Find where the given text appears and provide that cell's center as (X, Y) coordinate. 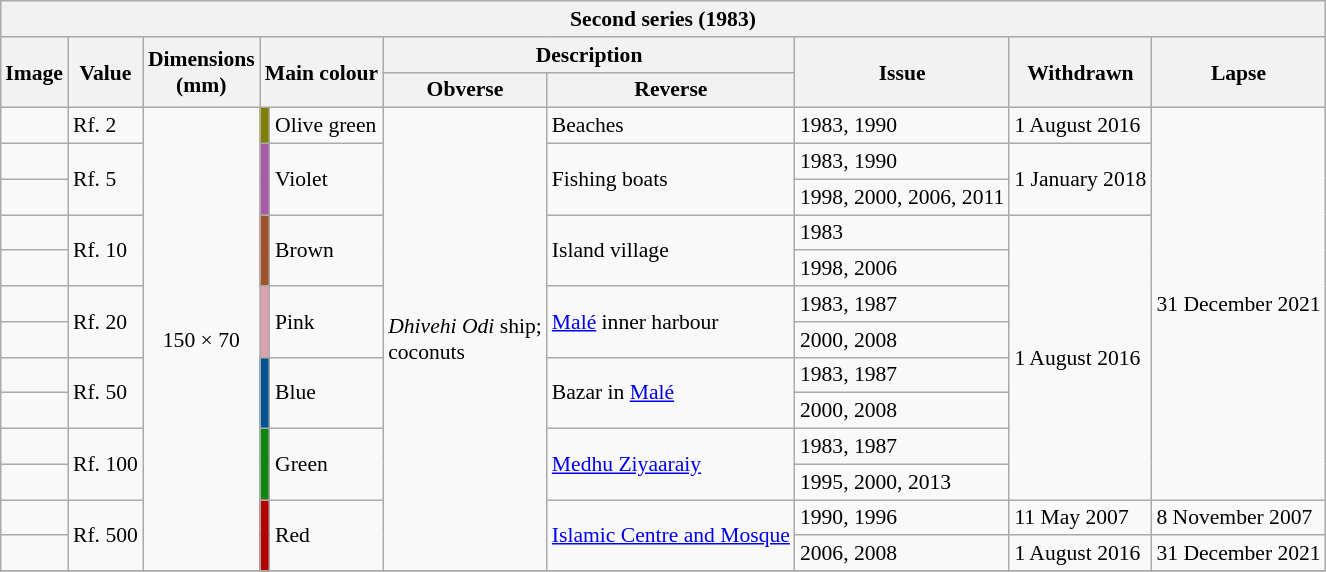
Beaches (671, 126)
8 November 2007 (1238, 518)
Image (34, 72)
Rf. 10 (106, 250)
Rf. 500 (106, 536)
Reverse (671, 90)
Malé inner harbour (671, 322)
Obverse (465, 90)
Red (326, 536)
1990, 1996 (902, 518)
Rf. 100 (106, 464)
1995, 2000, 2013 (902, 482)
Rf. 20 (106, 322)
Brown (326, 250)
Bazar in Malé (671, 392)
Blue (326, 392)
Description (589, 54)
1983 (902, 232)
Rf. 50 (106, 392)
Main colour (322, 72)
Fishing boats (671, 178)
Medhu Ziyaaraiy (671, 464)
Violet (326, 178)
2006, 2008 (902, 553)
150 × 70 (202, 340)
Rf. 2 (106, 126)
Dhivehi Odi ship;coconuts (465, 340)
Withdrawn (1080, 72)
Second series (1983) (662, 19)
11 May 2007 (1080, 518)
Islamic Centre and Mosque (671, 536)
1998, 2006 (902, 268)
1998, 2000, 2006, 2011 (902, 197)
Green (326, 464)
Value (106, 72)
Rf. 5 (106, 178)
Dimensions(mm) (202, 72)
Island village (671, 250)
1 January 2018 (1080, 178)
Issue (902, 72)
Olive green (326, 126)
Pink (326, 322)
Lapse (1238, 72)
